Return the [x, y] coordinate for the center point of the cell that contains the specified text.  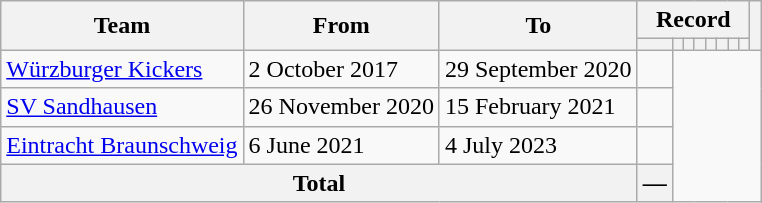
— [654, 183]
From [341, 26]
Team [122, 26]
Record [693, 20]
4 July 2023 [538, 145]
SV Sandhausen [122, 107]
29 September 2020 [538, 69]
15 February 2021 [538, 107]
Würzburger Kickers [122, 69]
26 November 2020 [341, 107]
2 October 2017 [341, 69]
Eintracht Braunschweig [122, 145]
To [538, 26]
6 June 2021 [341, 145]
Total [319, 183]
